Extract the (X, Y) coordinate from the center of the cell holding the provided text.  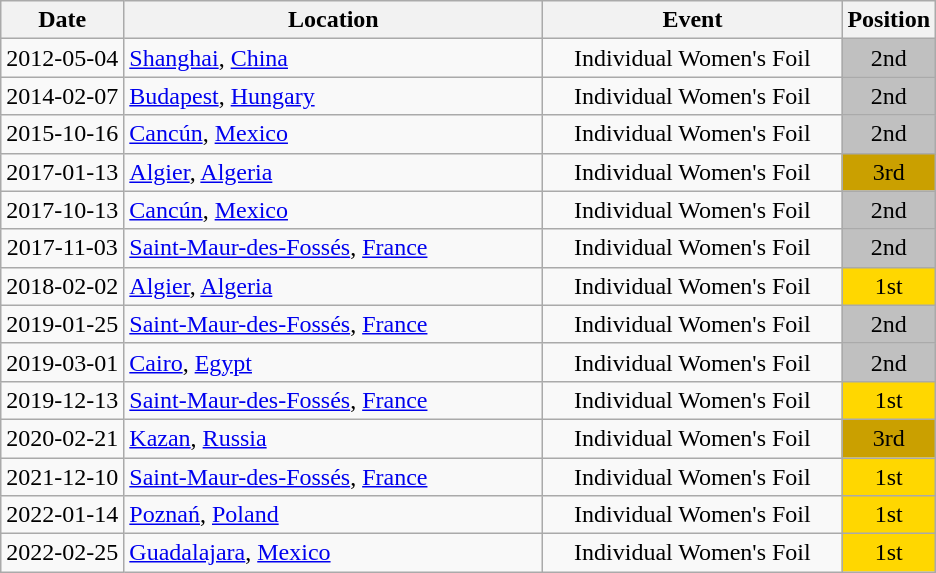
Shanghai, China (334, 58)
2014-02-07 (62, 96)
Kazan, Russia (334, 438)
2022-01-14 (62, 515)
2020-02-21 (62, 438)
2012-05-04 (62, 58)
2018-02-02 (62, 286)
2017-11-03 (62, 248)
Guadalajara, Mexico (334, 553)
Budapest, Hungary (334, 96)
2017-01-13 (62, 172)
2015-10-16 (62, 134)
Cairo, Egypt (334, 362)
2017-10-13 (62, 210)
Event (692, 20)
2019-03-01 (62, 362)
2021-12-10 (62, 477)
Position (889, 20)
Date (62, 20)
2019-01-25 (62, 324)
Poznań, Poland (334, 515)
2019-12-13 (62, 400)
Location (334, 20)
2022-02-25 (62, 553)
